Return [X, Y] of the center of cell containing provided text 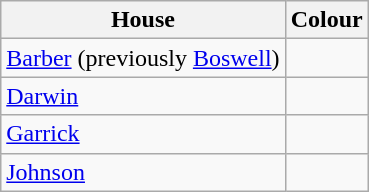
Colour [326, 20]
Garrick [143, 134]
Darwin [143, 96]
Johnson [143, 172]
Barber (previously Boswell) [143, 58]
House [143, 20]
